Pinpoint the cell where the given text exists, returning its (x, y) midpoint coordinate. 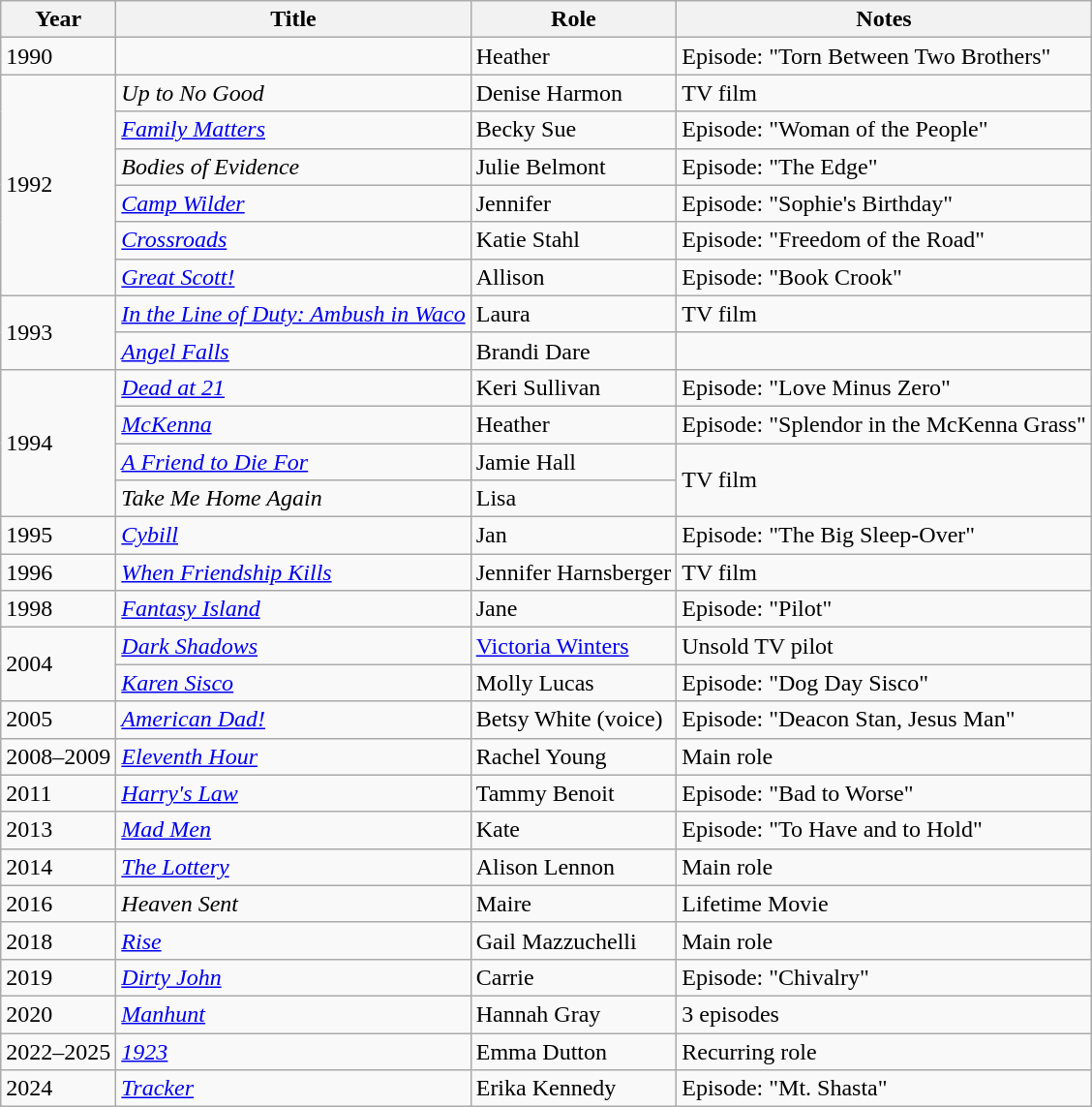
Episode: "The Edge" (885, 167)
Episode: "Book Crook" (885, 277)
American Dad! (293, 720)
Jan (573, 536)
Heaven Sent (293, 904)
1993 (58, 332)
3 episodes (885, 1014)
1990 (58, 56)
Episode: "Dog Day Sisco" (885, 683)
In the Line of Duty: Ambush in Waco (293, 314)
Crossroads (293, 240)
Maire (573, 904)
Episode: "Bad to Worse" (885, 793)
When Friendship Kills (293, 572)
2020 (58, 1014)
Emma Dutton (573, 1051)
Tammy Benoit (573, 793)
Mad Men (293, 830)
Family Matters (293, 130)
Karen Sisco (293, 683)
Erika Kennedy (573, 1089)
Laura (573, 314)
Episode: "Torn Between Two Brothers" (885, 56)
Allison (573, 277)
Alison Lennon (573, 867)
Lifetime Movie (885, 904)
Manhunt (293, 1014)
1994 (58, 443)
Denise Harmon (573, 93)
1923 (293, 1051)
Notes (885, 19)
Cybill (293, 536)
2022–2025 (58, 1051)
Episode: "Woman of the People" (885, 130)
Hannah Gray (573, 1014)
Julie Belmont (573, 167)
Camp Wilder (293, 203)
Episode: "The Big Sleep-Over" (885, 536)
Recurring role (885, 1051)
2005 (58, 720)
Jennifer (573, 203)
Lisa (573, 499)
1996 (58, 572)
Harry's Law (293, 793)
Jennifer Harnsberger (573, 572)
Tracker (293, 1089)
Unsold TV pilot (885, 646)
Jane (573, 609)
Rise (293, 940)
Episode: "Splendor in the McKenna Grass" (885, 424)
Year (58, 19)
Role (573, 19)
Episode: "Mt. Shasta" (885, 1089)
Jamie Hall (573, 462)
Episode: "To Have and to Hold" (885, 830)
Keri Sullivan (573, 387)
Gail Mazzuchelli (573, 940)
Episode: "Pilot" (885, 609)
2014 (58, 867)
Episode: "Sophie's Birthday" (885, 203)
2008–2009 (58, 756)
Great Scott! (293, 277)
2024 (58, 1089)
Rachel Young (573, 756)
1992 (58, 185)
Bodies of Evidence (293, 167)
Becky Sue (573, 130)
Dead at 21 (293, 387)
Episode: "Chivalry" (885, 977)
2018 (58, 940)
Brandi Dare (573, 351)
Carrie (573, 977)
2011 (58, 793)
Episode: "Love Minus Zero" (885, 387)
Up to No Good (293, 93)
Betsy White (voice) (573, 720)
McKenna (293, 424)
Fantasy Island (293, 609)
Episode: "Deacon Stan, Jesus Man" (885, 720)
The Lottery (293, 867)
Dark Shadows (293, 646)
Victoria Winters (573, 646)
1998 (58, 609)
Molly Lucas (573, 683)
Dirty John (293, 977)
A Friend to Die For (293, 462)
1995 (58, 536)
2019 (58, 977)
Eleventh Hour (293, 756)
2004 (58, 664)
Angel Falls (293, 351)
Take Me Home Again (293, 499)
Episode: "Freedom of the Road" (885, 240)
Title (293, 19)
2013 (58, 830)
2016 (58, 904)
Katie Stahl (573, 240)
Kate (573, 830)
